Detect which cell encompasses the target text, then output its (X, Y) center coordinate. 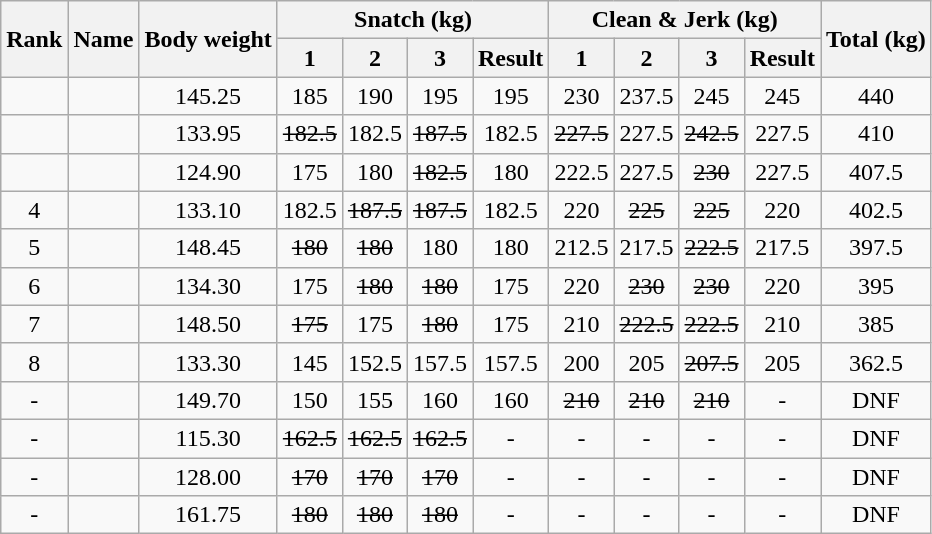
150 (310, 400)
133.95 (208, 134)
200 (582, 362)
152.5 (374, 362)
145.25 (208, 96)
410 (876, 134)
385 (876, 324)
190 (374, 96)
Name (104, 39)
397.5 (876, 248)
Body weight (208, 39)
237.5 (646, 96)
Rank (34, 39)
440 (876, 96)
148.50 (208, 324)
7 (34, 324)
161.75 (208, 515)
Snatch (kg) (413, 20)
212.5 (582, 248)
185 (310, 96)
407.5 (876, 172)
395 (876, 286)
148.45 (208, 248)
8 (34, 362)
Clean & Jerk (kg) (685, 20)
402.5 (876, 210)
124.90 (208, 172)
6 (34, 286)
149.70 (208, 400)
207.5 (712, 362)
133.10 (208, 210)
4 (34, 210)
134.30 (208, 286)
362.5 (876, 362)
155 (374, 400)
128.00 (208, 477)
133.30 (208, 362)
145 (310, 362)
5 (34, 248)
Total (kg) (876, 39)
242.5 (712, 134)
115.30 (208, 438)
